Find where the given text appears and provide that cell's center as [x, y] coordinate. 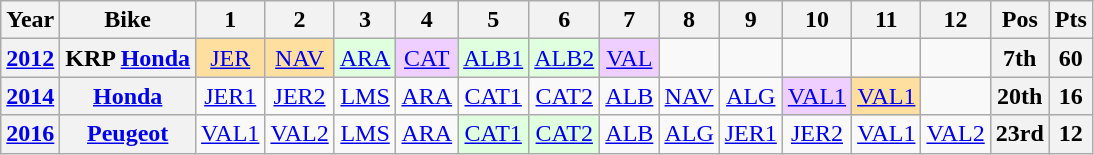
9 [750, 20]
ALB1 [494, 58]
20th [1020, 96]
2 [300, 20]
Peugeot [128, 134]
11 [886, 20]
2012 [30, 58]
8 [689, 20]
2014 [30, 96]
VAL [630, 58]
5 [494, 20]
CAT [427, 58]
16 [1070, 96]
Honda [128, 96]
10 [816, 20]
2016 [30, 134]
7th [1020, 58]
Year [30, 20]
7 [630, 20]
3 [365, 20]
1 [230, 20]
Bike [128, 20]
ALB2 [564, 58]
60 [1070, 58]
KRP Honda [128, 58]
23rd [1020, 134]
4 [427, 20]
Pts [1070, 20]
6 [564, 20]
JER [230, 58]
Pos [1020, 20]
